Identify which cell holds the provided text, then report its (x, y) central coordinate. 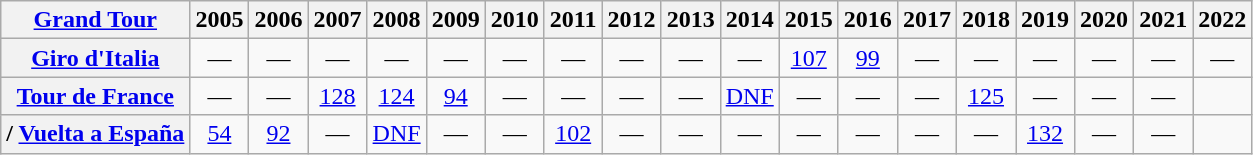
128 (338, 96)
Tour de France (96, 96)
2017 (926, 20)
125 (986, 96)
2020 (1104, 20)
2021 (1164, 20)
94 (456, 96)
2013 (690, 20)
2007 (338, 20)
2009 (456, 20)
2005 (220, 20)
2016 (868, 20)
2012 (632, 20)
2015 (808, 20)
2011 (573, 20)
2022 (1222, 20)
2014 (750, 20)
132 (1046, 134)
2008 (396, 20)
99 (868, 58)
92 (278, 134)
Giro d'Italia (96, 58)
102 (573, 134)
2010 (514, 20)
/ Vuelta a España (96, 134)
2006 (278, 20)
Grand Tour (96, 20)
107 (808, 58)
2019 (1046, 20)
124 (396, 96)
54 (220, 134)
2018 (986, 20)
